For the text-containing cell, return its midpoint in [X, Y] coordinate format. 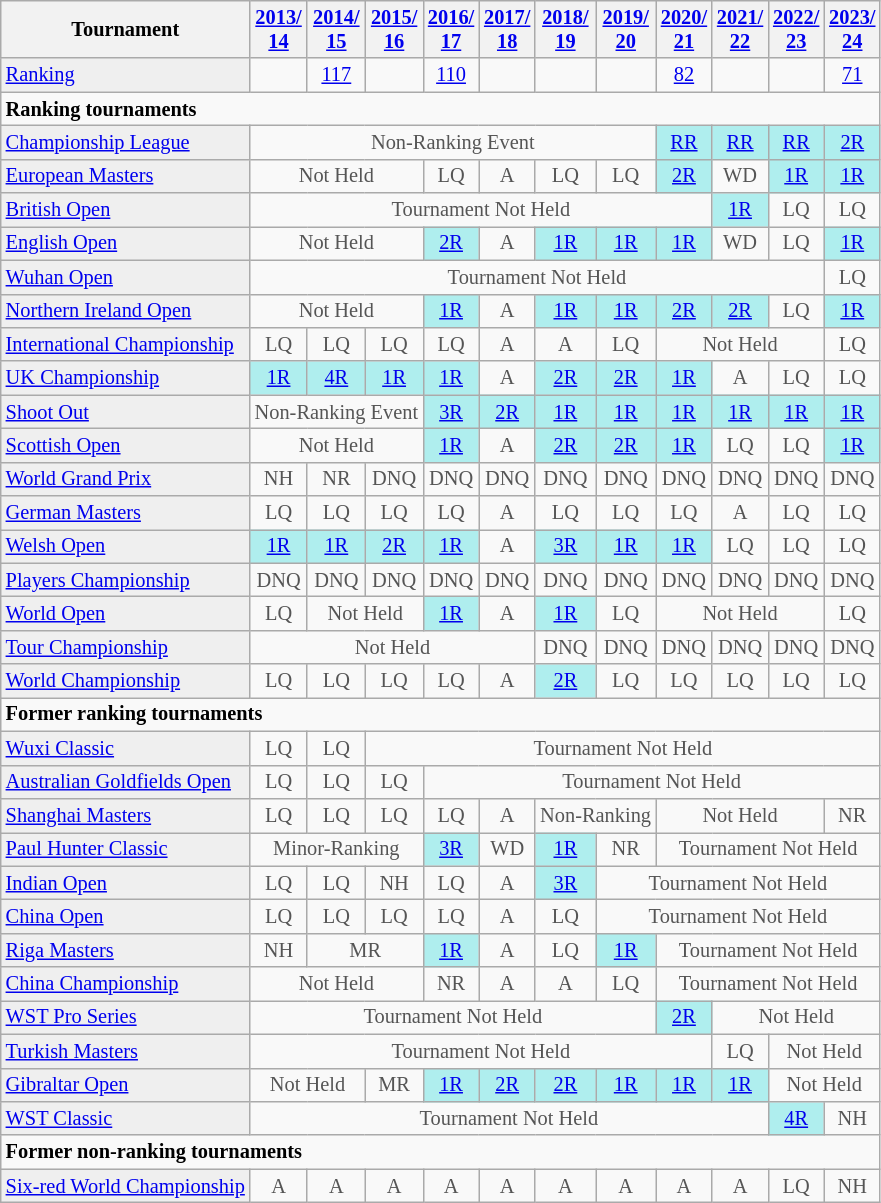
2020/21 [684, 29]
World Grand Prix [126, 479]
Championship League [126, 142]
Players Championship [126, 580]
117 [336, 75]
Wuhan Open [126, 277]
Former non-ranking tournaments [441, 1152]
2016/17 [451, 29]
Welsh Open [126, 546]
Wuxi Classic [126, 748]
Ranking tournaments [441, 109]
2021/22 [740, 29]
Australian Goldfields Open [126, 782]
Shoot Out [126, 412]
Northern Ireland Open [126, 311]
2017/18 [507, 29]
WST Classic [126, 1118]
71 [852, 75]
2015/16 [394, 29]
World Championship [126, 681]
Gibraltar Open [126, 1085]
Shanghai Masters [126, 815]
2013/14 [279, 29]
Tour Championship [126, 647]
2019/20 [626, 29]
International Championship [126, 344]
Six-red World Championship [126, 1186]
2018/19 [565, 29]
Scottish Open [126, 445]
Riga Masters [126, 950]
Tournament [126, 29]
British Open [126, 210]
Turkish Masters [126, 1051]
82 [684, 75]
Ranking [126, 75]
World Open [126, 613]
UK Championship [126, 378]
2022/23 [796, 29]
2023/24 [852, 29]
German Masters [126, 513]
Former ranking tournaments [441, 714]
European Masters [126, 176]
Non-Ranking [596, 815]
Paul Hunter Classic [126, 849]
Minor-Ranking [336, 849]
China Open [126, 916]
Indian Open [126, 883]
English Open [126, 243]
China Championship [126, 984]
WST Pro Series [126, 1017]
2014/15 [336, 29]
110 [451, 75]
